Find where the given text appears and provide that cell's center as (x, y) coordinate. 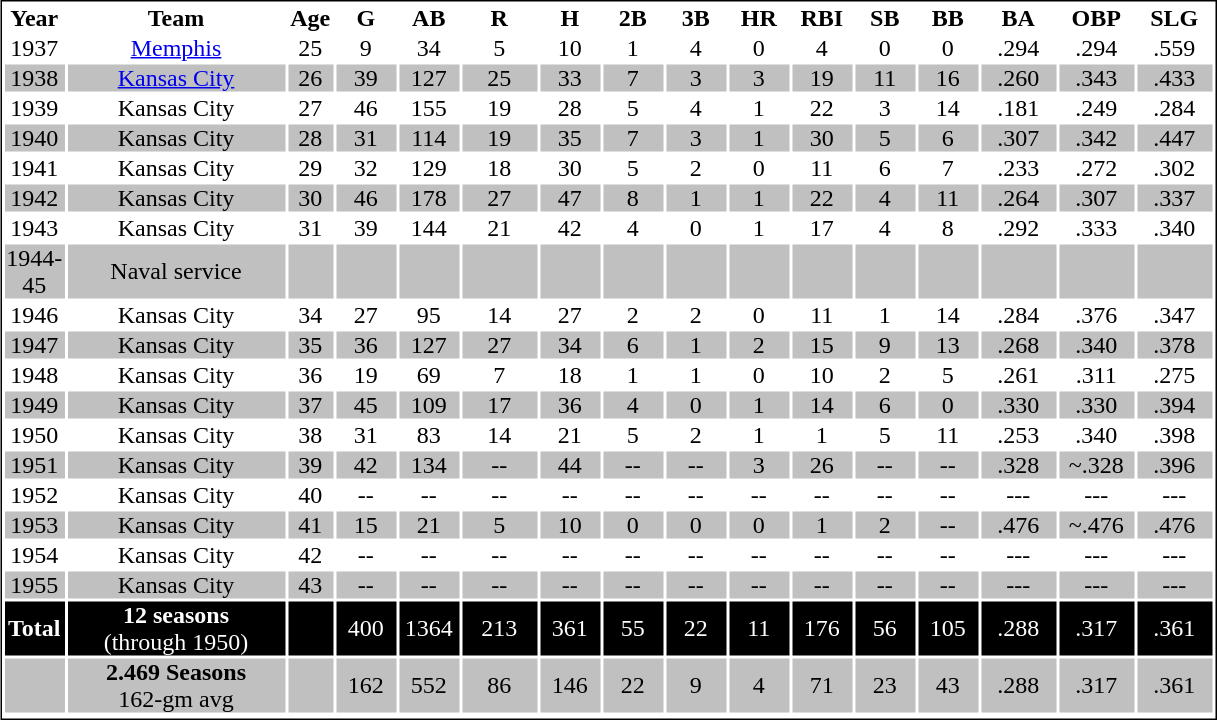
2.469 Seasons162-gm avg (176, 685)
.396 (1174, 466)
12 seasons(through 1950) (176, 629)
.376 (1096, 316)
.181 (1018, 108)
Total (34, 629)
.272 (1096, 168)
23 (885, 685)
BB (948, 18)
.337 (1174, 198)
105 (948, 629)
.264 (1018, 198)
552 (429, 685)
1946 (34, 316)
146 (570, 685)
Age (310, 18)
155 (429, 108)
1953 (34, 526)
.328 (1018, 466)
86 (500, 685)
.253 (1018, 436)
32 (366, 168)
1947 (34, 346)
.447 (1174, 138)
1942 (34, 198)
OBP (1096, 18)
13 (948, 346)
134 (429, 466)
55 (633, 629)
1955 (34, 586)
SB (885, 18)
37 (310, 406)
69 (429, 376)
.311 (1096, 376)
.347 (1174, 316)
95 (429, 316)
71 (822, 685)
.433 (1174, 78)
Memphis (176, 48)
33 (570, 78)
.342 (1096, 138)
1364 (429, 629)
.275 (1174, 376)
45 (366, 406)
1944-45 (34, 271)
83 (429, 436)
.559 (1174, 48)
~.476 (1096, 526)
144 (429, 228)
.233 (1018, 168)
129 (429, 168)
38 (310, 436)
1940 (34, 138)
.394 (1174, 406)
40 (310, 496)
HR (759, 18)
3B (696, 18)
H (570, 18)
AB (429, 18)
Team (176, 18)
1949 (34, 406)
Naval service (176, 271)
2B (633, 18)
400 (366, 629)
162 (366, 685)
1939 (34, 108)
.378 (1174, 346)
29 (310, 168)
16 (948, 78)
213 (500, 629)
1948 (34, 376)
109 (429, 406)
1954 (34, 556)
1937 (34, 48)
.292 (1018, 228)
114 (429, 138)
56 (885, 629)
47 (570, 198)
1941 (34, 168)
.261 (1018, 376)
1950 (34, 436)
R (500, 18)
.249 (1096, 108)
.343 (1096, 78)
.333 (1096, 228)
.260 (1018, 78)
178 (429, 198)
.302 (1174, 168)
SLG (1174, 18)
361 (570, 629)
G (366, 18)
1951 (34, 466)
1938 (34, 78)
41 (310, 526)
RBI (822, 18)
~.328 (1096, 466)
1943 (34, 228)
.398 (1174, 436)
BA (1018, 18)
1952 (34, 496)
176 (822, 629)
44 (570, 466)
Year (34, 18)
.268 (1018, 346)
